Determine the [x, y] coordinate at the center of the cell enclosing the given text.  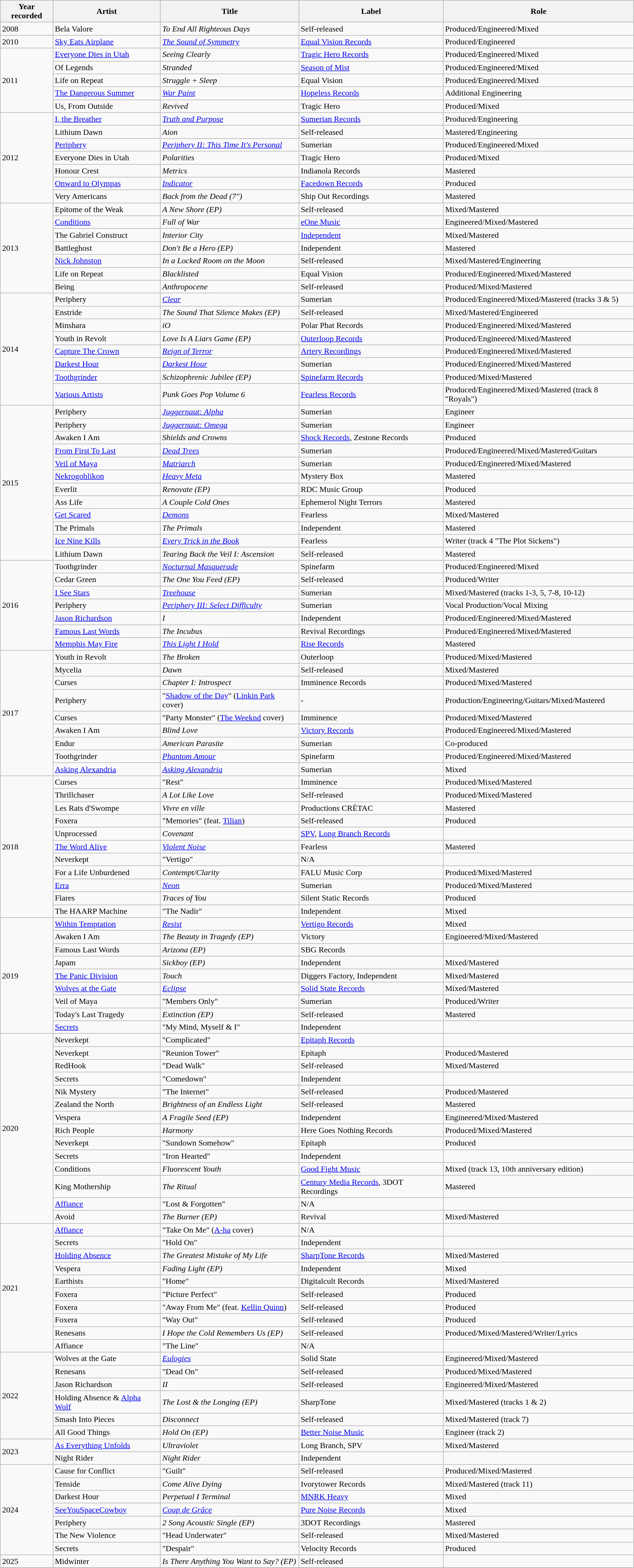
Co-produced [538, 743]
The Sound That Silence Makes (EP) [230, 312]
A New Shore (EP) [230, 209]
The Lost & the Longing (EP) [230, 1402]
The Beauty in Tragedy (EP) [230, 937]
Produced/Engineering [538, 119]
Smash Into Pieces [106, 1419]
Violent Noise [230, 847]
Enstride [106, 312]
2025 [27, 1561]
Mycelia [106, 670]
"Away From Me" (feat. Kellin Quinn) [230, 1307]
Traces of You [230, 898]
"Members Only" [230, 1001]
Every Trick in the Book [230, 541]
"Sundown Somehow" [230, 1143]
RedHook [106, 1066]
SPV, Long Branch Records [371, 834]
eOne Music [371, 222]
Ephemerol Night Terrors [371, 502]
For a Life Unburdened [106, 872]
Diggers Factory, Independent [371, 975]
Better Noise Music [371, 1432]
Get Scared [106, 515]
"Home" [230, 1281]
Writer (track 4 "The Plot Sickens") [538, 541]
Ship Out Recordings [371, 197]
Dead Trees [230, 451]
2020 [27, 1129]
Ultraviolet [230, 1445]
Nekrogoblikon [106, 476]
This Light I Hold [230, 644]
Sickboy (EP) [230, 963]
I See Stars [106, 593]
Back from the Dead (7") [230, 197]
Mixed/Mastered (track 7) [538, 1419]
SharpTone Records [371, 1256]
Revival Recordings [371, 631]
Vivre en ville [230, 808]
Avoid [106, 1217]
Flares [106, 898]
The Incubus [230, 631]
Polarities [230, 158]
From First To Last [106, 451]
Erra [106, 885]
Matriarch [230, 463]
2008 [27, 29]
Vocal Production/Vocal Mixing [538, 605]
Dawn [230, 670]
Facedown Records [371, 184]
Coup de Grâce [230, 1510]
"Shadow of the Day" (Linkin Park cover) [230, 700]
Les Rats d'Swompe [106, 808]
The Gabriel Construct [106, 235]
Role [538, 12]
Here Goes Nothing Records [371, 1130]
Title [230, 12]
Long Branch, SPV [371, 1445]
Production/Engineering/Guitars/Mixed/Mastered [538, 700]
Revival [371, 1217]
A Fragile Seed (EP) [230, 1117]
Label [371, 12]
"Despair" [230, 1548]
Schizophrenic Jubilee (EP) [230, 377]
Cedar Green [106, 579]
I [230, 618]
Indianola Records [371, 170]
Mastered/Engineering [538, 132]
Of Legends [106, 67]
Juggernaut: Alpha [230, 412]
"Party Monster" (The Weeknd cover) [230, 718]
Mixed/Mastered (tracks 1 & 2) [538, 1402]
"Dead On" [230, 1371]
Holding Absence & Alpha Wolf [106, 1402]
Periphery II: This Time It's Personal [230, 145]
Earthists [106, 1281]
Capture The Crown [106, 351]
Solid State [371, 1359]
Aion [230, 132]
2015 [27, 483]
Ice Nine Kills [106, 541]
Rich People [106, 1130]
Cause for Conflict [106, 1471]
Eclipse [230, 988]
Seeing Clearly [230, 55]
Fearless Records [371, 394]
"Reunion Tower" [230, 1053]
Harmony [230, 1130]
Mixed (track 13, 10th anniversary edition) [538, 1169]
3DOT Recordings [371, 1523]
Come Alive Dying [230, 1484]
Today's Last Tragedy [106, 1014]
I Hope the Cold Remembers Us (EP) [230, 1333]
Within Temptation [106, 924]
"Hold On" [230, 1243]
The One You Feed (EP) [230, 579]
Neon [230, 885]
Shock Records, Zestone Records [371, 438]
Chapter I: Introspect [230, 683]
2018 [27, 846]
Full of War [230, 222]
MNRK Heavy [371, 1497]
Perpetual I Terminal [230, 1497]
Hopeless Records [371, 93]
Indicator [230, 184]
Is There Anything You Want to Say? (EP) [230, 1561]
King Mothership [106, 1187]
Produced/Engineered [538, 42]
Phantom Amour [230, 756]
Brightness of an Endless Light [230, 1105]
2023 [27, 1451]
All Good Things [106, 1432]
Treehouse [230, 593]
Being [106, 287]
SeeYouSpaceCowboy [106, 1510]
"Vertigo" [230, 860]
Additional Engineering [538, 93]
Zealand the North [106, 1105]
Equal Vision Records [371, 42]
Very Americans [106, 197]
"Take On Me" (A-ha cover) [230, 1230]
American Parasite [230, 743]
Produced/Engineered/Mixed/Mastered/Guitars [538, 451]
Arizona (EP) [230, 950]
Produced/Mixed/Mastered/Writer/Lyrics [538, 1333]
Struggle + Sleep [230, 80]
2014 [27, 349]
Produced/Engineered/Mixed/Mastered (tracks 3 & 5) [538, 300]
Mixed/Mastered (tracks 1-3, 5, 7-8, 10-12) [538, 593]
Eulogies [230, 1359]
Extinction (EP) [230, 1014]
Metrics [230, 170]
Productions CRÉTAC [371, 808]
A Lot Like Love [230, 795]
"Memories" (feat. Tilian) [230, 821]
The Greatest Mistake of My Life [230, 1256]
Renovate (EP) [230, 489]
FALU Music Corp [371, 872]
2 Song Acoustic Single (EP) [230, 1523]
The Broken [230, 657]
Mixed/Mastered/Engineering [538, 261]
Touch [230, 975]
Spinefarm Records [371, 377]
Tearing Back the Veil I: Ascension [230, 554]
Good Fight Music [371, 1169]
Nick Johnston [106, 261]
Artery Recordings [371, 351]
2013 [27, 248]
Hold On (EP) [230, 1432]
Century Media Records, 3DOT Recordings [371, 1187]
2012 [27, 158]
"The Nadir" [230, 911]
Nik Mystery [106, 1092]
- [371, 700]
The Word Alive [106, 847]
Tragic Hero Records [371, 55]
Mixed/Mastered (track 11) [538, 1484]
2011 [27, 80]
"Lost & Forgotten" [230, 1204]
Outerloop [371, 657]
Interior City [230, 235]
"Way Out" [230, 1320]
Solid State Records [371, 988]
Bela Valore [106, 29]
Japam [106, 963]
Anthropocene [230, 287]
Sumerian Records [371, 119]
SharpTone [371, 1402]
Demons [230, 515]
Year recorded [27, 12]
War Paint [230, 93]
Produced/Engineered/Mixed/Mastered (track 8 "Royals") [538, 394]
2010 [27, 42]
Imminence Records [371, 683]
Stranded [230, 67]
Covenant [230, 834]
Polar Phat Records [371, 325]
Outerloop Records [371, 338]
The Panic Division [106, 975]
Thrillchaser [106, 795]
"Guilt" [230, 1471]
iO [230, 325]
Tenside [106, 1484]
2024 [27, 1510]
"Head Underwater" [230, 1535]
The Ritual [230, 1187]
Resist [230, 924]
Reign of Terror [230, 351]
A Couple Cold Ones [230, 502]
Holding Absence [106, 1256]
To End All Righteous Days [230, 29]
Various Artists [106, 394]
"Complicated" [230, 1040]
"My Mind, Myself & I" [230, 1027]
"Comedown" [230, 1079]
Blacklisted [230, 274]
Honour Crest [106, 170]
Digitalcult Records [371, 1281]
Mixed/Mastered/Engineered [538, 312]
"Dead Walk" [230, 1066]
Revived [230, 106]
Unprocessed [106, 834]
Ivorytower Records [371, 1484]
2016 [27, 605]
Fading Light (EP) [230, 1268]
Periphery III: Select Difficulty [230, 605]
Vertigo Records [371, 924]
Sky Eats Airplane [106, 42]
Love Is A Liars Game (EP) [230, 338]
Endur [106, 743]
2021 [27, 1287]
RDC Music Group [371, 489]
In a Locked Room on the Moon [230, 261]
Blind Love [230, 730]
Onward to Olympas [106, 184]
Shields and Crowns [230, 438]
Artist [106, 12]
"The Internet" [230, 1092]
Clear [230, 300]
Truth and Purpose [230, 119]
Victory [371, 937]
"Iron Hearted" [230, 1156]
Heavy Meta [230, 476]
Battleghost [106, 248]
Mystery Box [371, 476]
Juggernaut: Omega [230, 425]
Minshara [106, 325]
Contempt/Clarity [230, 872]
Victory Records [371, 730]
The Burner (EP) [230, 1217]
The New Violence [106, 1535]
Fluorescent Youth [230, 1169]
Midwinter [106, 1561]
Don't Be a Hero (EP) [230, 248]
2022 [27, 1395]
"The Line" [230, 1346]
Silent Static Records [371, 898]
The HAARP Machine [106, 911]
As Everything Unfolds [106, 1445]
Rise Records [371, 644]
Us, From Outside [106, 106]
SBG Records [371, 950]
Ass Life [106, 502]
Nocturnal Masquerade [230, 566]
Punk Goes Pop Volume 6 [230, 394]
2019 [27, 976]
The Dangerous Summer [106, 93]
Season of Mist [371, 67]
Disconnect [230, 1419]
I, the Breather [106, 119]
Epitome of the Weak [106, 209]
Pure Noise Records [371, 1510]
Engineer (track 2) [538, 1432]
Epitaph Records [371, 1040]
2017 [27, 713]
Everlit [106, 489]
The Sound of Symmetry [230, 42]
"Rest" [230, 782]
"Picture Perfect" [230, 1294]
Memphis May Fire [106, 644]
II [230, 1384]
Velocity Records [371, 1548]
